Find where the given text appears and provide that cell's center as [X, Y] coordinate. 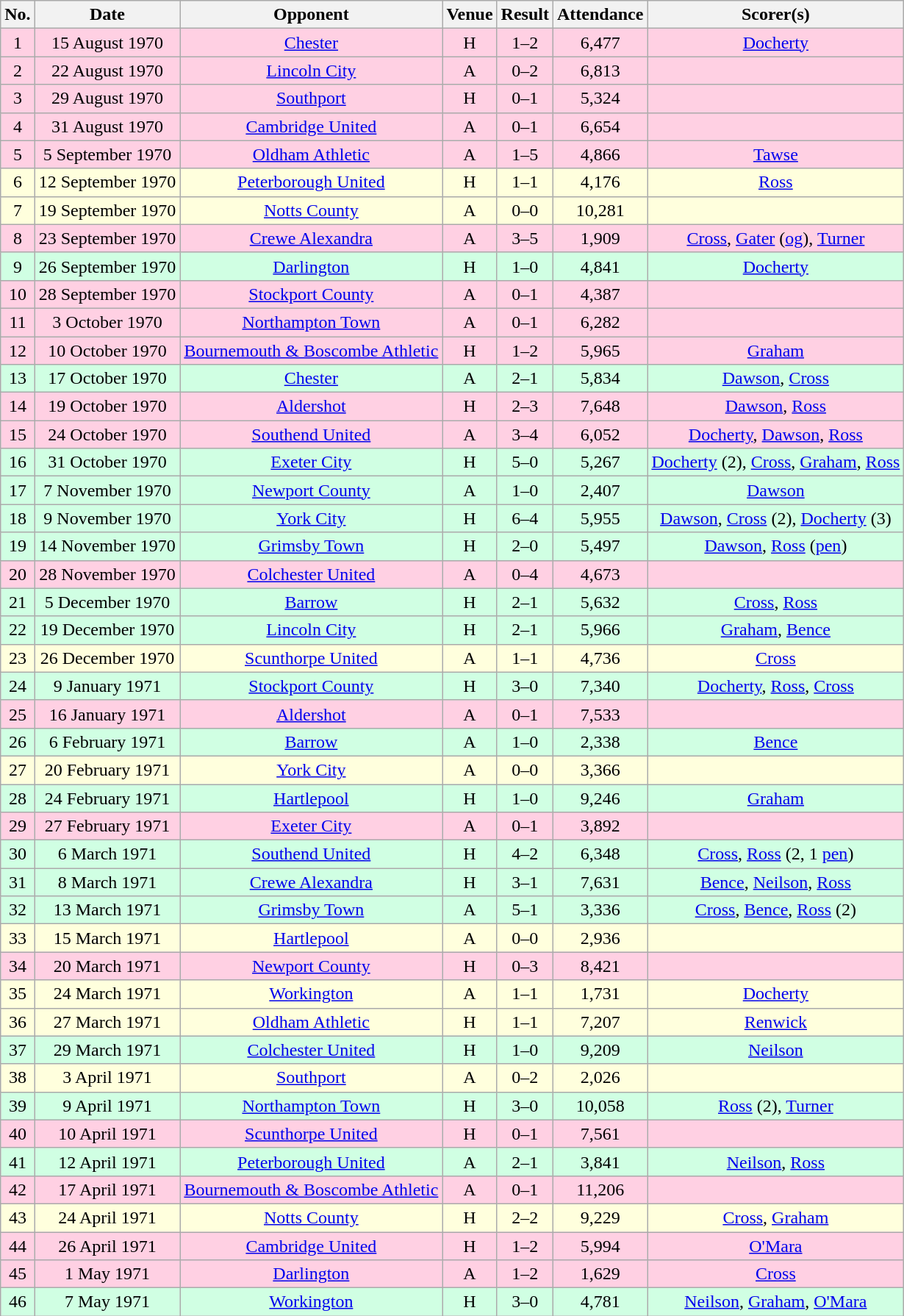
33 [18, 938]
4,781 [600, 1302]
42 [18, 1190]
9 [18, 266]
18 [18, 518]
2–2 [525, 1217]
17 April 1971 [107, 1190]
6,654 [600, 126]
1 May 1971 [107, 1274]
Graham, Bence [776, 630]
2 [18, 71]
11,206 [600, 1190]
27 March 1971 [107, 1022]
Cross, Gater (og), Turner [776, 238]
Tawse [776, 154]
6 March 1971 [107, 854]
32 [18, 910]
6,813 [600, 71]
17 October 1970 [107, 379]
3–1 [525, 882]
7,631 [600, 882]
38 [18, 1078]
3 April 1971 [107, 1078]
Venue [470, 15]
2–3 [525, 407]
5,267 [600, 462]
Cross, Ross [776, 602]
15 [18, 435]
Renwick [776, 1022]
46 [18, 1302]
Dawson, Cross (2), Docherty (3) [776, 518]
2,407 [600, 490]
12 [18, 351]
9 January 1971 [107, 686]
26 [18, 742]
7,533 [600, 714]
1–5 [525, 154]
8 [18, 238]
Scorer(s) [776, 15]
36 [18, 1022]
2–0 [525, 546]
1,731 [600, 994]
16 [18, 462]
6 February 1971 [107, 742]
19 October 1970 [107, 407]
22 August 1970 [107, 71]
43 [18, 1217]
15 March 1971 [107, 938]
20 March 1971 [107, 966]
4,841 [600, 266]
21 [18, 602]
Cross, Bence, Ross (2) [776, 910]
5 [18, 154]
26 April 1971 [107, 1246]
35 [18, 994]
24 October 1970 [107, 435]
29 March 1971 [107, 1050]
5,834 [600, 379]
19 December 1970 [107, 630]
37 [18, 1050]
1 [18, 43]
5,324 [600, 99]
24 April 1971 [107, 1217]
12 September 1970 [107, 182]
10,281 [600, 210]
45 [18, 1274]
0–4 [525, 574]
29 August 1970 [107, 99]
5 December 1970 [107, 602]
6,477 [600, 43]
5,965 [600, 351]
Bence [776, 742]
5,955 [600, 518]
20 [18, 574]
6,052 [600, 435]
7 May 1971 [107, 1302]
2,026 [600, 1078]
Dawson, Ross (pen) [776, 546]
14 [18, 407]
O'Mara [776, 1246]
3,366 [600, 770]
4,176 [600, 182]
31 October 1970 [107, 462]
3,892 [600, 826]
1,629 [600, 1274]
10 [18, 294]
6–4 [525, 518]
Cross, Ross (2, 1 pen) [776, 854]
40 [18, 1134]
Docherty, Dawson, Ross [776, 435]
Attendance [600, 15]
15 August 1970 [107, 43]
8,421 [600, 966]
26 December 1970 [107, 658]
16 January 1971 [107, 714]
9 April 1971 [107, 1106]
23 September 1970 [107, 238]
44 [18, 1246]
No. [18, 15]
23 [18, 658]
9,209 [600, 1050]
9,229 [600, 1217]
20 February 1971 [107, 770]
5–1 [525, 910]
Neilson [776, 1050]
9,246 [600, 798]
25 [18, 714]
10 April 1971 [107, 1134]
24 February 1971 [107, 798]
Result [525, 15]
5,994 [600, 1246]
3–5 [525, 238]
27 February 1971 [107, 826]
Docherty, Ross, Cross [776, 686]
0–3 [525, 966]
5,497 [600, 546]
Date [107, 15]
31 August 1970 [107, 126]
7 November 1970 [107, 490]
3,841 [600, 1162]
Docherty (2), Cross, Graham, Ross [776, 462]
7,340 [600, 686]
3 October 1970 [107, 322]
34 [18, 966]
7,648 [600, 407]
7,207 [600, 1022]
5,632 [600, 602]
27 [18, 770]
4,387 [600, 294]
14 November 1970 [107, 546]
12 April 1971 [107, 1162]
6,282 [600, 322]
Dawson, Ross [776, 407]
13 March 1971 [107, 910]
4 [18, 126]
28 [18, 798]
24 [18, 686]
Neilson, Graham, O'Mara [776, 1302]
41 [18, 1162]
Bence, Neilson, Ross [776, 882]
Neilson, Ross [776, 1162]
7,561 [600, 1134]
7 [18, 210]
10 October 1970 [107, 351]
8 March 1971 [107, 882]
29 [18, 826]
2,936 [600, 938]
Opponent [312, 15]
1,909 [600, 238]
11 [18, 322]
Ross [776, 182]
Ross (2), Turner [776, 1106]
13 [18, 379]
31 [18, 882]
6 [18, 182]
28 November 1970 [107, 574]
17 [18, 490]
39 [18, 1106]
3–4 [525, 435]
4,866 [600, 154]
2,338 [600, 742]
Cross, Graham [776, 1217]
4–2 [525, 854]
4,736 [600, 658]
19 September 1970 [107, 210]
Dawson [776, 490]
5–0 [525, 462]
30 [18, 854]
3 [18, 99]
26 September 1970 [107, 266]
5,966 [600, 630]
22 [18, 630]
24 March 1971 [107, 994]
Dawson, Cross [776, 379]
9 November 1970 [107, 518]
10,058 [600, 1106]
3,336 [600, 910]
4,673 [600, 574]
28 September 1970 [107, 294]
19 [18, 546]
6,348 [600, 854]
5 September 1970 [107, 154]
